From the cell containing the given text, extract its center point as [x, y] coordinate. 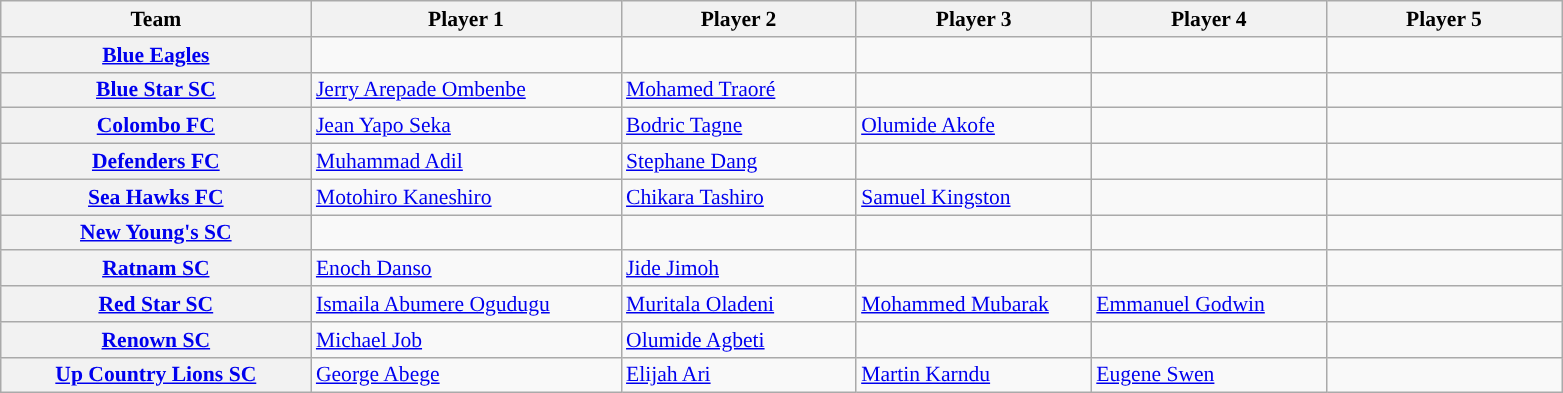
Colombo FC [156, 126]
Player 2 [738, 19]
Ismaila Abumere Ogudugu [466, 304]
Mohammed Mubarak [974, 304]
Player 3 [974, 19]
Blue Star SC [156, 90]
Samuel Kingston [974, 197]
Eugene Swen [1208, 375]
Sea Hawks FC [156, 197]
Jean Yapo Seka [466, 126]
New Young's SC [156, 233]
Chikara Tashiro [738, 197]
Red Star SC [156, 304]
Jerry Arepade Ombenbe [466, 90]
Michael Job [466, 340]
Defenders FC [156, 162]
Bodric Tagne [738, 126]
Mohamed Traoré [738, 90]
Stephane Dang [738, 162]
Player 4 [1208, 19]
Player 5 [1444, 19]
Muritala Oladeni [738, 304]
Elijah Ari [738, 375]
Blue Eagles [156, 55]
Olumide Agbeti [738, 340]
Emmanuel Godwin [1208, 304]
Player 1 [466, 19]
Ratnam SC [156, 269]
Team [156, 19]
Enoch Danso [466, 269]
Motohiro Kaneshiro [466, 197]
Olumide Akofe [974, 126]
Muhammad Adil [466, 162]
Martin Karndu [974, 375]
Renown SC [156, 340]
Up Country Lions SC [156, 375]
George Abege [466, 375]
Jide Jimoh [738, 269]
